Search for the cell housing the specified text and yield its [X, Y] center coordinate. 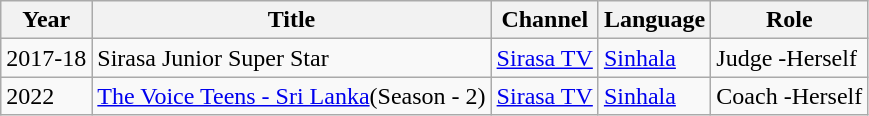
2017-18 [46, 58]
Role [790, 20]
Judge -Herself [790, 58]
Channel [544, 20]
Year [46, 20]
The Voice Teens - Sri Lanka(Season - 2) [292, 96]
Coach -Herself [790, 96]
Title [292, 20]
Sirasa Junior Super Star [292, 58]
Language [654, 20]
2022 [46, 96]
